Locate the cell with the specified text and output its [X, Y] center coordinate. 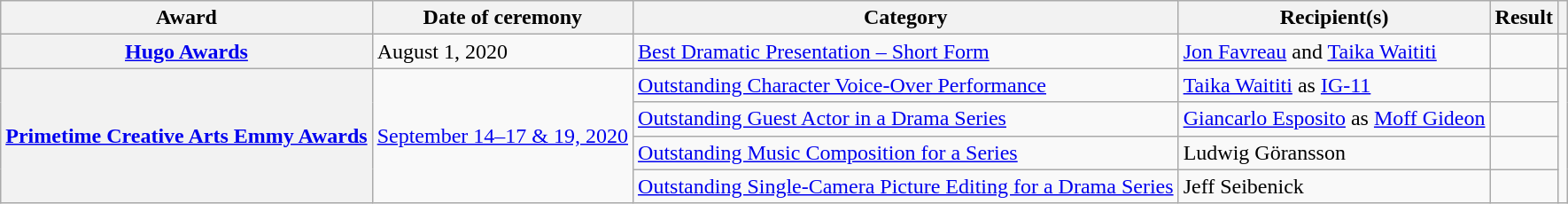
Outstanding Music Composition for a Series [906, 153]
Jon Favreau and Taika Waititi [1334, 51]
Outstanding Character Voice-Over Performance [906, 85]
Award [186, 18]
September 14–17 & 19, 2020 [502, 136]
Primetime Creative Arts Emmy Awards [186, 136]
Category [906, 18]
Taika Waititi as IG-11 [1334, 85]
Date of ceremony [502, 18]
Best Dramatic Presentation – Short Form [906, 51]
Ludwig Göransson [1334, 153]
Outstanding Guest Actor in a Drama Series [906, 119]
Recipient(s) [1334, 18]
Jeff Seibenick [1334, 186]
Hugo Awards [186, 51]
Outstanding Single-Camera Picture Editing for a Drama Series [906, 186]
August 1, 2020 [502, 51]
Result [1524, 18]
Giancarlo Esposito as Moff Gideon [1334, 119]
